Identify which cell holds the provided text, then report its [X, Y] central coordinate. 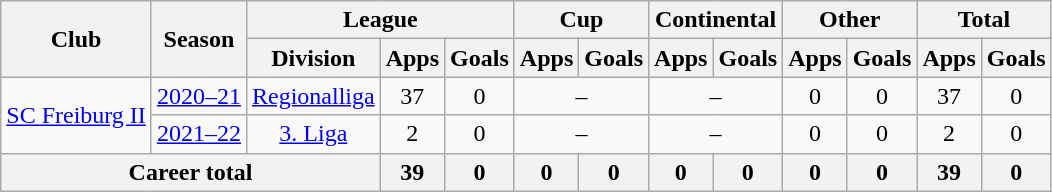
Continental [716, 20]
Division [313, 58]
Cup [581, 20]
Other [850, 20]
Season [198, 39]
Total [984, 20]
Regionalliga [313, 96]
Club [76, 39]
Career total [190, 172]
3. Liga [313, 134]
2020–21 [198, 96]
League [380, 20]
SC Freiburg II [76, 115]
2021–22 [198, 134]
